Capture the cell that displays the provided text and extract its (x, y) central coordinate. 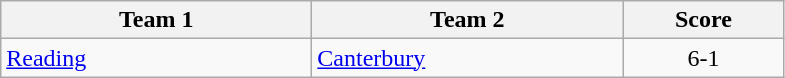
Canterbury (468, 58)
Team 1 (156, 20)
6-1 (704, 58)
Reading (156, 58)
Team 2 (468, 20)
Score (704, 20)
